Extract the [X, Y] coordinate from the center of the cell holding the provided text.  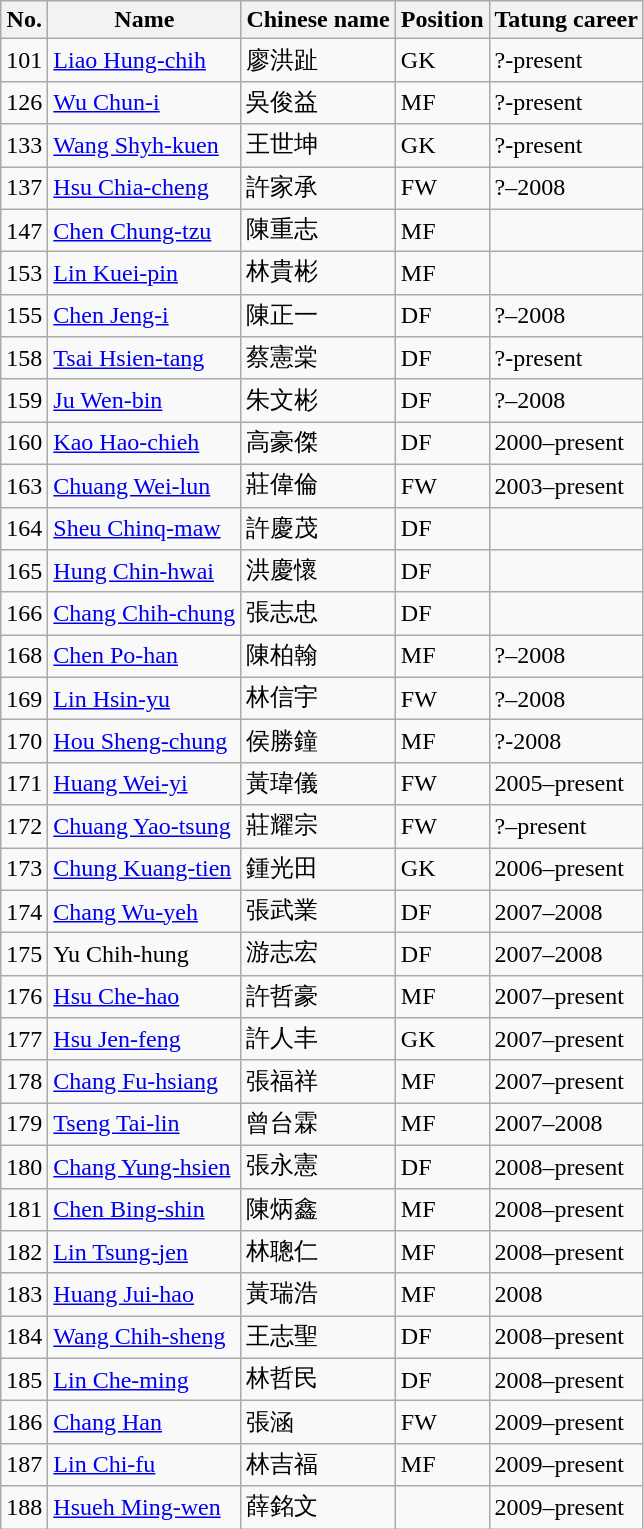
165 [24, 572]
莊偉倫 [318, 486]
188 [24, 1508]
181 [24, 1210]
Chung Kuang-tien [144, 870]
147 [24, 230]
林貴彬 [318, 274]
166 [24, 614]
177 [24, 1040]
Name [144, 20]
朱文彬 [318, 400]
Huang Wei-yi [144, 784]
Tsai Hsien-tang [144, 358]
Chang Wu-yeh [144, 912]
王志聖 [318, 1338]
186 [24, 1422]
Kao Hao-chieh [144, 444]
185 [24, 1380]
許慶茂 [318, 528]
158 [24, 358]
Chen Po-han [144, 656]
137 [24, 188]
張武業 [318, 912]
Hung Chin-hwai [144, 572]
173 [24, 870]
Tatung career [566, 20]
林信宇 [318, 698]
179 [24, 1124]
Hsueh Ming-wen [144, 1508]
184 [24, 1338]
170 [24, 742]
Hsu Che-hao [144, 996]
蔡憲棠 [318, 358]
Chang Han [144, 1422]
鍾光田 [318, 870]
153 [24, 274]
2003–present [566, 486]
155 [24, 316]
Ju Wen-bin [144, 400]
164 [24, 528]
Yu Chih-hung [144, 954]
Wang Shyh-kuen [144, 146]
洪慶懷 [318, 572]
Hsu Chia-cheng [144, 188]
178 [24, 1082]
Chen Chung-tzu [144, 230]
陳柏翰 [318, 656]
陳炳鑫 [318, 1210]
許人丰 [318, 1040]
黃瑞浩 [318, 1294]
172 [24, 826]
Huang Jui-hao [144, 1294]
180 [24, 1166]
高豪傑 [318, 444]
林吉福 [318, 1464]
林哲民 [318, 1380]
171 [24, 784]
許家承 [318, 188]
2000–present [566, 444]
Chang Yung-hsien [144, 1166]
?-2008 [566, 742]
廖洪趾 [318, 60]
Hsu Jen-feng [144, 1040]
Wang Chih-sheng [144, 1338]
張福祥 [318, 1082]
169 [24, 698]
Chen Bing-shin [144, 1210]
陳正一 [318, 316]
2006–present [566, 870]
吳俊益 [318, 102]
Hou Sheng-chung [144, 742]
許哲豪 [318, 996]
黃瑋儀 [318, 784]
187 [24, 1464]
游志宏 [318, 954]
Lin Kuei-pin [144, 274]
160 [24, 444]
薛銘文 [318, 1508]
159 [24, 400]
Lin Hsin-yu [144, 698]
Sheu Chinq-maw [144, 528]
176 [24, 996]
175 [24, 954]
174 [24, 912]
Lin Chi-fu [144, 1464]
126 [24, 102]
No. [24, 20]
182 [24, 1252]
Tseng Tai-lin [144, 1124]
Chang Chih-chung [144, 614]
侯勝鐘 [318, 742]
?–present [566, 826]
張永憲 [318, 1166]
Lin Che-ming [144, 1380]
133 [24, 146]
Chinese name [318, 20]
曾台霖 [318, 1124]
莊耀宗 [318, 826]
183 [24, 1294]
林聰仁 [318, 1252]
張涵 [318, 1422]
Lin Tsung-jen [144, 1252]
Position [442, 20]
168 [24, 656]
2005–present [566, 784]
王世坤 [318, 146]
陳重志 [318, 230]
2008 [566, 1294]
Chuang Wei-lun [144, 486]
Chuang Yao-tsung [144, 826]
Liao Hung-chih [144, 60]
Wu Chun-i [144, 102]
163 [24, 486]
張志忠 [318, 614]
Chen Jeng-i [144, 316]
Chang Fu-hsiang [144, 1082]
101 [24, 60]
